Extract the (x, y) coordinate from the center of the cell holding the provided text.  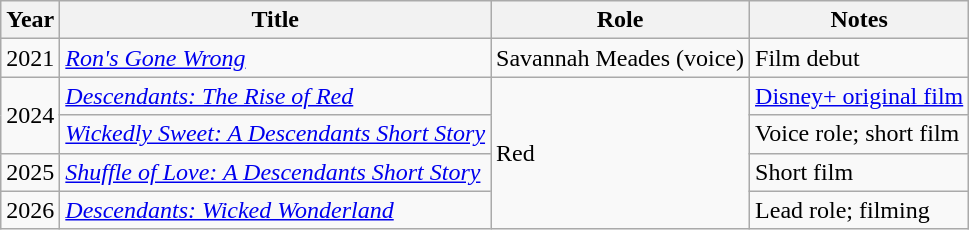
Film debut (860, 58)
Year (30, 20)
Title (276, 20)
2026 (30, 210)
Notes (860, 20)
2025 (30, 172)
Short film (860, 172)
Savannah Meades (voice) (620, 58)
Wickedly Sweet: A Descendants Short Story (276, 134)
Shuffle of Love: A Descendants Short Story (276, 172)
Voice role; short film (860, 134)
2021 (30, 58)
Role (620, 20)
2024 (30, 115)
Red (620, 153)
Disney+ original film (860, 96)
Descendants: The Rise of Red (276, 96)
Descendants: Wicked Wonderland (276, 210)
Ron's Gone Wrong (276, 58)
Lead role; filming (860, 210)
